For the text-containing cell, return its midpoint in [x, y] coordinate format. 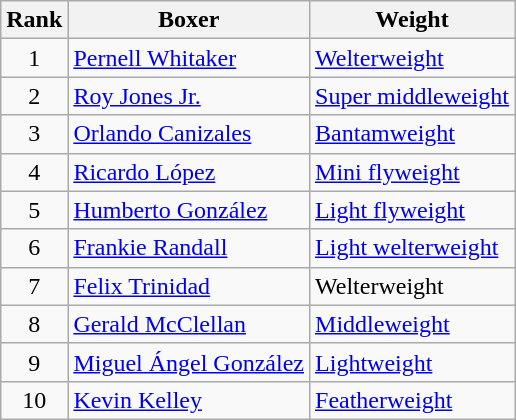
Lightweight [412, 362]
Miguel Ángel González [189, 362]
5 [34, 210]
1 [34, 58]
Bantamweight [412, 134]
Rank [34, 20]
Light flyweight [412, 210]
Roy Jones Jr. [189, 96]
8 [34, 324]
Frankie Randall [189, 248]
Kevin Kelley [189, 400]
Orlando Canizales [189, 134]
Super middleweight [412, 96]
4 [34, 172]
Gerald McClellan [189, 324]
Mini flyweight [412, 172]
9 [34, 362]
7 [34, 286]
Felix Trinidad [189, 286]
Boxer [189, 20]
10 [34, 400]
6 [34, 248]
Ricardo López [189, 172]
Light welterweight [412, 248]
3 [34, 134]
Middleweight [412, 324]
Weight [412, 20]
2 [34, 96]
Featherweight [412, 400]
Pernell Whitaker [189, 58]
Humberto González [189, 210]
